From the cell containing the given text, extract its center point as (x, y) coordinate. 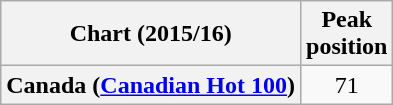
Chart (2015/16) (151, 34)
Peakposition (347, 34)
Canada (Canadian Hot 100) (151, 85)
71 (347, 85)
